Determine the [X, Y] coordinate at the center of the cell enclosing the given text.  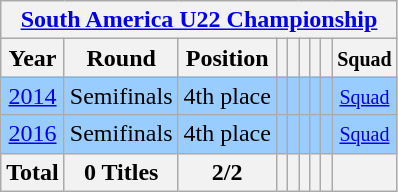
2/2 [227, 172]
Position [227, 58]
Total [33, 172]
Year [33, 58]
Round [121, 58]
2014 [33, 96]
2016 [33, 134]
0 Titles [121, 172]
South America U22 Championship [199, 20]
